Return the [X, Y] coordinate for the center point of the cell that contains the specified text.  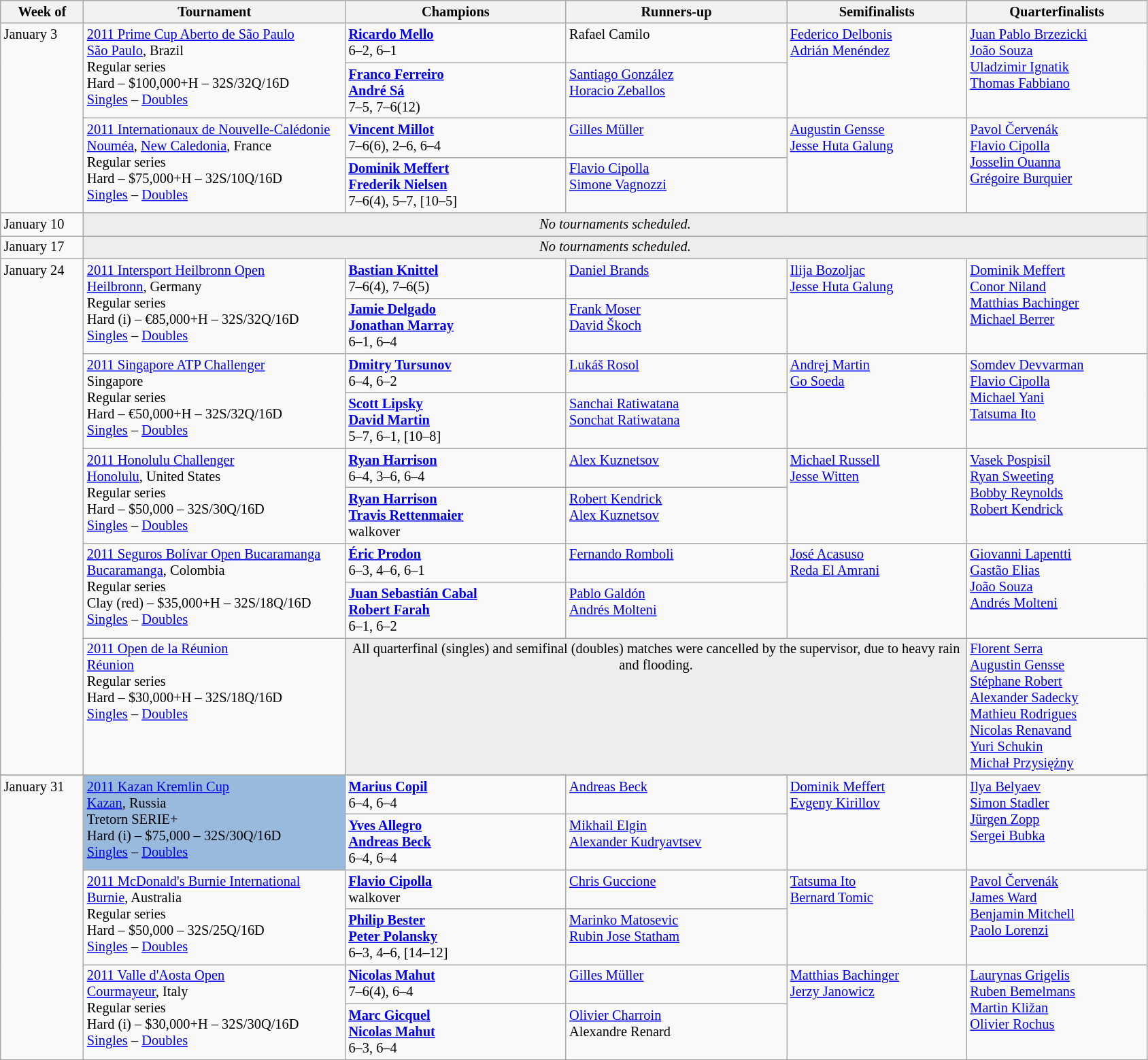
Vasek Pospisil Ryan Sweeting Bobby Reynolds Robert Kendrick [1057, 495]
Franco Ferreiro André Sá7–5, 7–6(12) [456, 90]
Ryan Harrison6–4, 3–6, 6–4 [456, 468]
Andreas Beck [676, 795]
Yves Allegro Andreas Beck6–4, 6–4 [456, 842]
Giovanni Lapentti Gastão Elias João Souza Andrés Molteni [1057, 591]
Tatsuma Ito Bernard Tomic [877, 917]
Ilija Bozoljac Jesse Huta Galung [877, 306]
Pavol Červenák Flavio Cipolla Josselin Ouanna Grégoire Burquier [1057, 165]
Bastian Knittel7–6(4), 7–6(5) [456, 278]
Juan Sebastián Cabal Robert Farah6–1, 6–2 [456, 610]
2011 Valle d'Aosta OpenCourmayeur, ItalyRegular seriesHard (i) – $30,000+H – 32S/30Q/16DSingles – Doubles [215, 1011]
Tournament [215, 12]
2011 Seguros Bolívar Open Bucaramanga Bucaramanga, ColombiaRegular seriesClay (red) – $35,000+H – 32S/18Q/16DSingles – Doubles [215, 591]
2011 Prime Cup Aberto de São Paulo São Paulo, BrazilRegular seriesHard – $100,000+H – 32S/32Q/16DSingles – Doubles [215, 71]
Marc Gicquel Nicolas Mahut6–3, 6–4 [456, 1031]
Andrej Martin Go Soeda [877, 400]
Florent Serra Augustin Gensse Stéphane Robert Alexander Sadecky Mathieu Rodrigues Nicolas Renavand Yuri Schukin Michał Przysiężny [1057, 706]
Marius Copil6–4, 6–4 [456, 795]
Fernando Romboli [676, 563]
Ilya Belyaev Simon Stadler Jürgen Zopp Sergei Bubka [1057, 822]
Rafael Camilo [676, 43]
Olivier Charroin Alexandre Renard [676, 1031]
Ricardo Mello6–2, 6–1 [456, 43]
Dominik Meffert Frederik Nielsen7–6(4), 5–7, [10–5] [456, 185]
Sanchai Ratiwatana Sonchat Ratiwatana [676, 420]
Champions [456, 12]
Pavol Červenák James Ward Benjamin Mitchell Paolo Lorenzi [1057, 917]
Flavio Cipollawalkover [456, 889]
All quarterfinal (singles) and semifinal (doubles) matches were cancelled by the supervisor, due to heavy rain and flooding. [656, 706]
Flavio Cipolla Simone Vagnozzi [676, 185]
2011 McDonald's Burnie International Burnie, AustraliaRegular seriesHard – $50,000 – 32S/25Q/16DSingles – Doubles [215, 917]
January 17 [42, 247]
Vincent Millot7–6(6), 2–6, 6–4 [456, 137]
Marinko Matosevic Rubin Jose Statham [676, 937]
Dmitry Tursunov6–4, 6–2 [456, 373]
Santiago González Horacio Zeballos [676, 90]
Jamie Delgado Jonathan Marray6–1, 6–4 [456, 326]
Runners-up [676, 12]
January 3 [42, 118]
2011 Singapore ATP Challenger SingaporeRegular seriesHard – €50,000+H – 32S/32Q/16DSingles – Doubles [215, 400]
Daniel Brands [676, 278]
Augustin Gensse Jesse Huta Galung [877, 165]
Week of [42, 12]
Lukáš Rosol [676, 373]
Philip Bester Peter Polansky6–3, 4–6, [14–12] [456, 937]
2011 Kazan Kremlin Cup Kazan, RussiaTretorn SERIE+Hard (i) – $75,000 – 32S/30Q/16DSingles – Doubles [215, 822]
Semifinalists [877, 12]
Éric Prodon6–3, 4–6, 6–1 [456, 563]
2011 Intersport Heilbronn OpenHeilbronn, GermanyRegular seriesHard (i) – €85,000+H – 32S/32Q/16DSingles – Doubles [215, 306]
Scott Lipsky David Martin5–7, 6–1, [10–8] [456, 420]
Ryan Harrison Travis Rettenmaierwalkover [456, 515]
January 31 [42, 917]
Quarterfinalists [1057, 12]
Pablo Galdón Andrés Molteni [676, 610]
José Acasuso Reda El Amrani [877, 591]
Matthias Bachinger Jerzy Janowicz [877, 1011]
Michael Russell Jesse Witten [877, 495]
Dominik Meffert Evgeny Kirillov [877, 822]
2011 Open de la Réunion RéunionRegular seriesHard – $30,000+H – 32S/18Q/16DSingles – Doubles [215, 706]
Laurynas Grigelis Ruben Bemelmans Martin Kližan Olivier Rochus [1057, 1011]
Chris Guccione [676, 889]
Alex Kuznetsov [676, 468]
Mikhail Elgin Alexander Kudryavtsev [676, 842]
Dominik Meffert Conor Niland Matthias Bachinger Michael Berrer [1057, 306]
Juan Pablo Brzezicki João Souza Uladzimir Ignatik Thomas Fabbiano [1057, 71]
Nicolas Mahut7–6(4), 6–4 [456, 984]
January 10 [42, 225]
2011 Internationaux de Nouvelle-Calédonie Nouméa, New Caledonia, FranceRegular seriesHard – $75,000+H – 32S/10Q/16DSingles – Doubles [215, 165]
Frank Moser David Škoch [676, 326]
January 24 [42, 517]
Federico Delbonis Adrián Menéndez [877, 71]
Robert Kendrick Alex Kuznetsov [676, 515]
2011 Honolulu Challenger Honolulu, United StatesRegular seriesHard – $50,000 – 32S/30Q/16DSingles – Doubles [215, 495]
Somdev Devvarman Flavio Cipolla Michael Yani Tatsuma Ito [1057, 400]
